Identify which cell holds the provided text, then report its [X, Y] central coordinate. 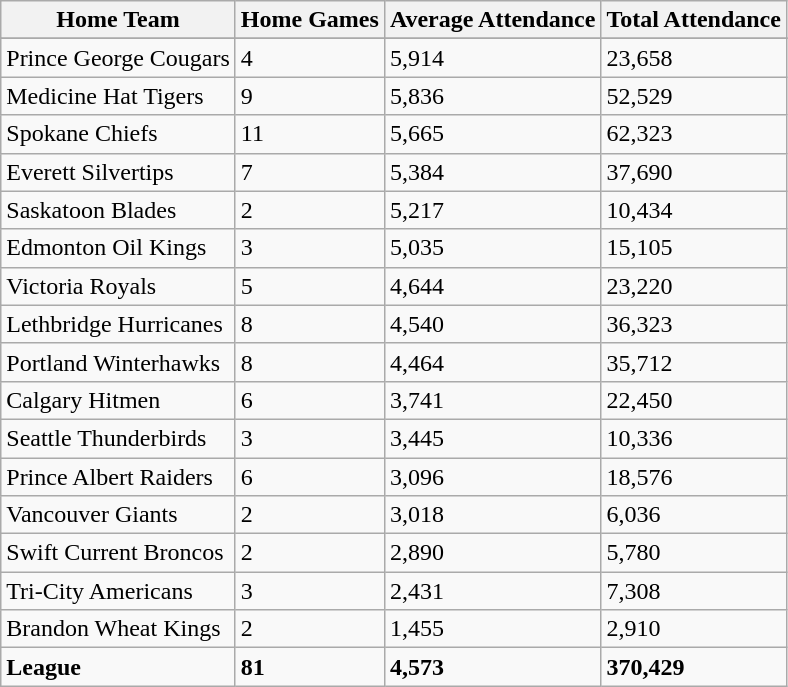
5,836 [492, 96]
Brandon Wheat Kings [118, 629]
18,576 [694, 477]
23,220 [694, 286]
3,018 [492, 515]
4,644 [492, 286]
5,035 [492, 248]
Medicine Hat Tigers [118, 96]
5,780 [694, 553]
1,455 [492, 629]
23,658 [694, 58]
Tri-City Americans [118, 591]
6,036 [694, 515]
Average Attendance [492, 20]
Total Attendance [694, 20]
4,540 [492, 324]
5 [310, 286]
10,434 [694, 210]
3,096 [492, 477]
10,336 [694, 438]
5,217 [492, 210]
22,450 [694, 400]
2,890 [492, 553]
3,741 [492, 400]
52,529 [694, 96]
36,323 [694, 324]
Spokane Chiefs [118, 134]
League [118, 667]
11 [310, 134]
Edmonton Oil Kings [118, 248]
35,712 [694, 362]
3,445 [492, 438]
4,573 [492, 667]
Saskatoon Blades [118, 210]
Vancouver Giants [118, 515]
2,910 [694, 629]
Seattle Thunderbirds [118, 438]
5,384 [492, 172]
4 [310, 58]
15,105 [694, 248]
37,690 [694, 172]
Victoria Royals [118, 286]
2,431 [492, 591]
Home Games [310, 20]
Lethbridge Hurricanes [118, 324]
Prince George Cougars [118, 58]
Portland Winterhawks [118, 362]
Home Team [118, 20]
7 [310, 172]
Calgary Hitmen [118, 400]
Prince Albert Raiders [118, 477]
7,308 [694, 591]
Everett Silvertips [118, 172]
5,665 [492, 134]
5,914 [492, 58]
370,429 [694, 667]
9 [310, 96]
4,464 [492, 362]
81 [310, 667]
62,323 [694, 134]
Swift Current Broncos [118, 553]
